Find where the given text appears and provide that cell's center as (x, y) coordinate. 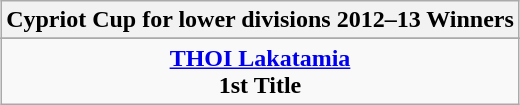
THOI Lakatamia1st Title (260, 72)
Cypriot Cup for lower divisions 2012–13 Winners (260, 20)
